Provide the [X, Y] coordinate of the cell's center where the given text is located.  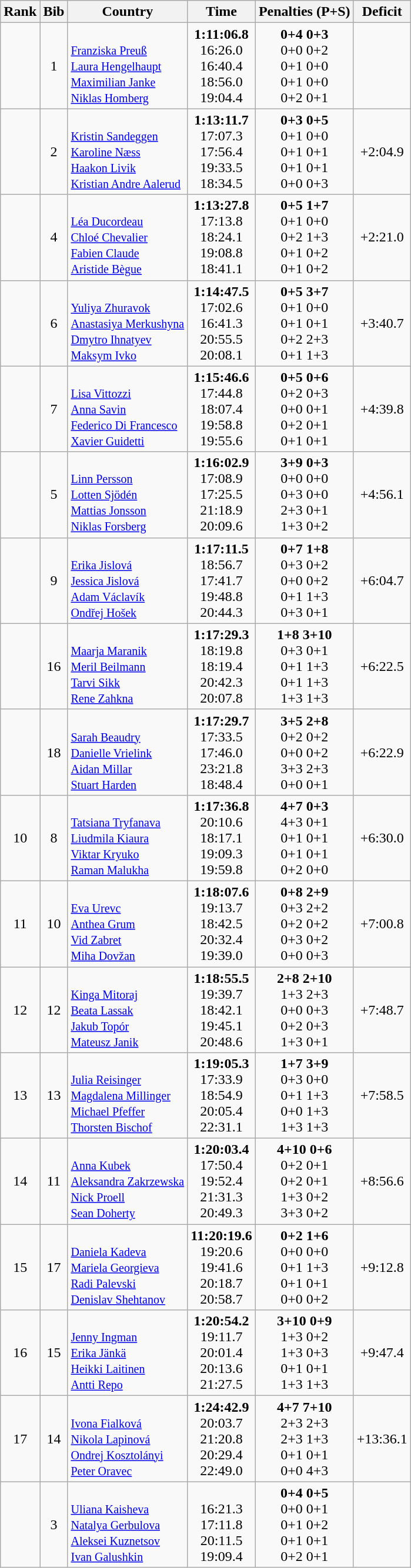
Time [222, 12]
1:20:03.417:50.419:52.421:31.320:49.3 [222, 1181]
7 [54, 409]
0+8 2+90+3 2+20+2 0+20+3 0+20+0 0+3 [305, 924]
5 [54, 495]
1:13:11.717:07.317:56.419:33.518:34.5 [222, 152]
Uliana KaishevaNatalya GerbulovaAleksei KuznetsovIvan Galushkin [128, 1525]
1:14:47.517:02.616:41.320:55.520:08.1 [222, 323]
0+2 1+60+0 0+00+1 1+30+1 0+10+0 0+2 [305, 1267]
3+10 0+91+3 0+21+3 0+30+1 0+11+3 1+3 [305, 1353]
1:11:06.816:26.016:40.418:56.019:04.4 [222, 66]
Kinga MitorajBeata LassakJakub TopórMateusz Janik [128, 1010]
Ivona FialkováNikola LapinováOndrej KosztolányiPeter Oravec [128, 1439]
Julia ReisingerMagdalena MillingerMichael PfefferThorsten Bischof [128, 1096]
Sarah BeaudryDanielle VrielinkAidan MillarStuart Harden [128, 752]
+4:39.8 [382, 409]
1:16:02.917:08.917:25.521:18.920:09.6 [222, 495]
3+5 2+80+2 0+20+0 0+23+3 2+30+0 0+1 [305, 752]
1:17:29.318:19.818:19.420:42.320:07.8 [222, 666]
Daniela KadevaMariela GeorgievaRadi PalevskiDenislav Shehtanov [128, 1267]
+7:48.7 [382, 1010]
4+7 7+102+3 2+32+3 1+30+1 0+10+0 4+3 [305, 1439]
Anna KubekAleksandra ZakrzewskaNick ProellSean Doherty [128, 1181]
+9:12.8 [382, 1267]
1:17:11.518:56.717:41.719:48.820:44.3 [222, 580]
+2:21.0 [382, 237]
4 [54, 237]
1:17:36.820:10.618:17.119:09.319:59.8 [222, 838]
0+5 0+60+2 0+30+0 0+10+2 0+10+1 0+1 [305, 409]
1:20:54.219:11.720:01.420:13.621:27.5 [222, 1353]
Linn PerssonLotten SjödénMattias JonssonNiklas Forsberg [128, 495]
0+4 0+50+0 0+10+1 0+20+1 0+10+2 0+1 [305, 1525]
0+7 1+80+3 0+20+0 0+20+1 1+30+3 0+1 [305, 580]
1:13:27.817:13.818:24.119:08.818:41.1 [222, 237]
1+8 3+100+3 0+10+1 1+30+1 1+31+3 1+3 [305, 666]
9 [54, 580]
Eva UrevcAnthea GrumVid ZabretMiha Dovžan [128, 924]
+6:22.9 [382, 752]
1:17:29.717:33.517:46.023:21.818:48.4 [222, 752]
0+3 0+50+1 0+00+1 0+10+1 0+10+0 0+3 [305, 152]
+6:22.5 [382, 666]
+7:58.5 [382, 1096]
+4:56.1 [382, 495]
1:15:46.617:44.818:07.419:58.819:55.6 [222, 409]
1:19:05.317:33.918:54.920:05.422:31.1 [222, 1096]
Lisa VittozziAnna SavinFederico Di FrancescoXavier Guidetti [128, 409]
Kristin SandeggenKaroline NæssHaakon LivikKristian Andre Aalerud [128, 152]
1:18:07.619:13.718:42.520:32.419:39.0 [222, 924]
Deficit [382, 12]
16:21.317:11.820:11.519:09.4 [222, 1525]
1+7 3+90+3 0+00+1 1+30+0 1+31+3 1+3 [305, 1096]
1:18:55.519:39.718:42.119:45.120:48.6 [222, 1010]
Penalties (P+S) [305, 12]
Erika JislováJessica JislováAdam VáclavíkOndřej Hošek [128, 580]
+9:47.4 [382, 1353]
+3:40.7 [382, 323]
Tatsiana TryfanavaLiudmila KiauraViktar KryukoRaman Malukha [128, 838]
Yuliya ZhuravokAnastasiya MerkushynaDmytro IhnatyevMaksym Ivko [128, 323]
+6:30.0 [382, 838]
0+4 0+30+0 0+20+1 0+00+1 0+00+2 0+1 [305, 66]
8 [54, 838]
+2:04.9 [382, 152]
+8:56.6 [382, 1181]
Bib [54, 12]
4+7 0+34+3 0+10+1 0+10+1 0+10+2 0+0 [305, 838]
2 [54, 152]
Jenny IngmanErika JänkäHeikki LaitinenAntti Repo [128, 1353]
1 [54, 66]
3 [54, 1525]
+13:36.1 [382, 1439]
Léa DucordeauChloé ChevalierFabien ClaudeAristide Bègue [128, 237]
2+8 2+101+3 2+30+0 0+30+2 0+31+3 0+1 [305, 1010]
11:20:19.619:20.619:41.620:18.720:58.7 [222, 1267]
1:24:42.920:03.721:20.820:29.422:49.0 [222, 1439]
+6:04.7 [382, 580]
Country [128, 12]
4+10 0+60+2 0+10+2 0+11+3 0+23+3 0+2 [305, 1181]
Franziska PreußLaura HengelhauptMaximilian JankeNiklas Homberg [128, 66]
0+5 3+70+1 0+00+1 0+10+2 2+30+1 1+3 [305, 323]
Rank [20, 12]
+7:00.8 [382, 924]
0+5 1+70+1 0+00+2 1+30+1 0+20+1 0+2 [305, 237]
18 [54, 752]
6 [54, 323]
Maarja MaranikMeril BeilmannTarvi SikkRene Zahkna [128, 666]
3+9 0+30+0 0+00+3 0+02+3 0+11+3 0+2 [305, 495]
